Pinpoint the cell where the given text exists, returning its (x, y) midpoint coordinate. 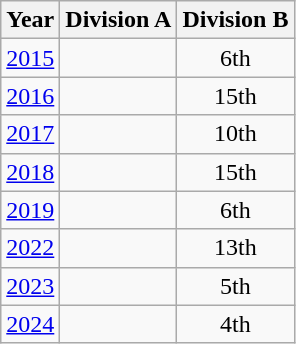
5th (236, 286)
2022 (30, 248)
Division A (118, 20)
4th (236, 324)
13th (236, 248)
Division B (236, 20)
2018 (30, 172)
2015 (30, 58)
2023 (30, 286)
2017 (30, 134)
Year (30, 20)
2019 (30, 210)
2024 (30, 324)
2016 (30, 96)
10th (236, 134)
